Find where the given text appears and provide that cell's center as (x, y) coordinate. 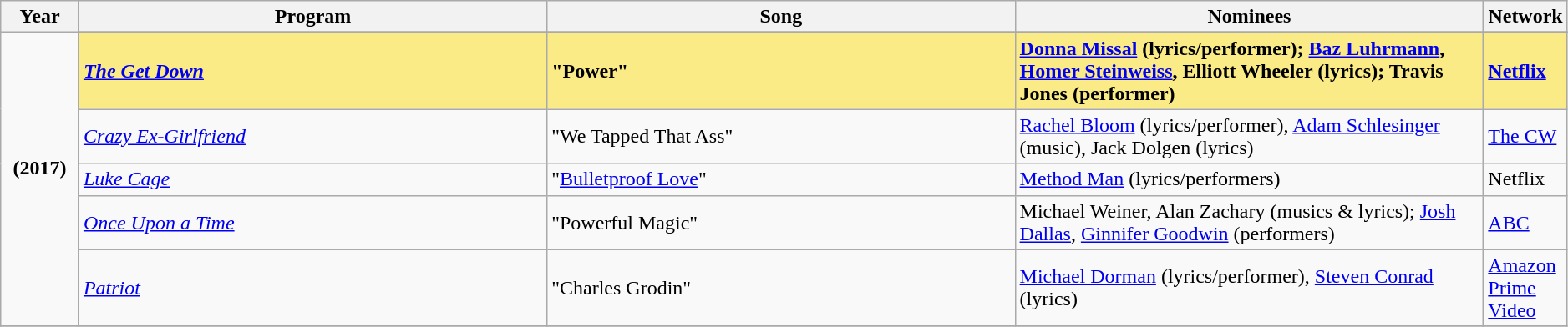
The Get Down (312, 71)
"Power" (781, 71)
The CW (1525, 137)
"Powerful Magic" (781, 222)
Donna Missal (lyrics/performer); Baz Luhrmann, Homer Steinweiss, Elliott Wheeler (lyrics); Travis Jones (performer) (1250, 71)
Amazon Prime Video (1525, 288)
Program (312, 17)
"Bulletproof Love" (781, 179)
Year (40, 17)
Once Upon a Time (312, 222)
"We Tapped That Ass" (781, 137)
Patriot (312, 288)
Luke Cage (312, 179)
Michael Dorman (lyrics/performer), Steven Conrad (lyrics) (1250, 288)
(2017) (40, 179)
Song (781, 17)
Michael Weiner, Alan Zachary (musics & lyrics); Josh Dallas, Ginnifer Goodwin (performers) (1250, 222)
Crazy Ex-Girlfriend (312, 137)
Nominees (1250, 17)
Rachel Bloom (lyrics/performer), Adam Schlesinger (music), Jack Dolgen (lyrics) (1250, 137)
ABC (1525, 222)
Network (1525, 17)
Method Man (lyrics/performers) (1250, 179)
"Charles Grodin" (781, 288)
